For the text-containing cell, return its midpoint in (x, y) coordinate format. 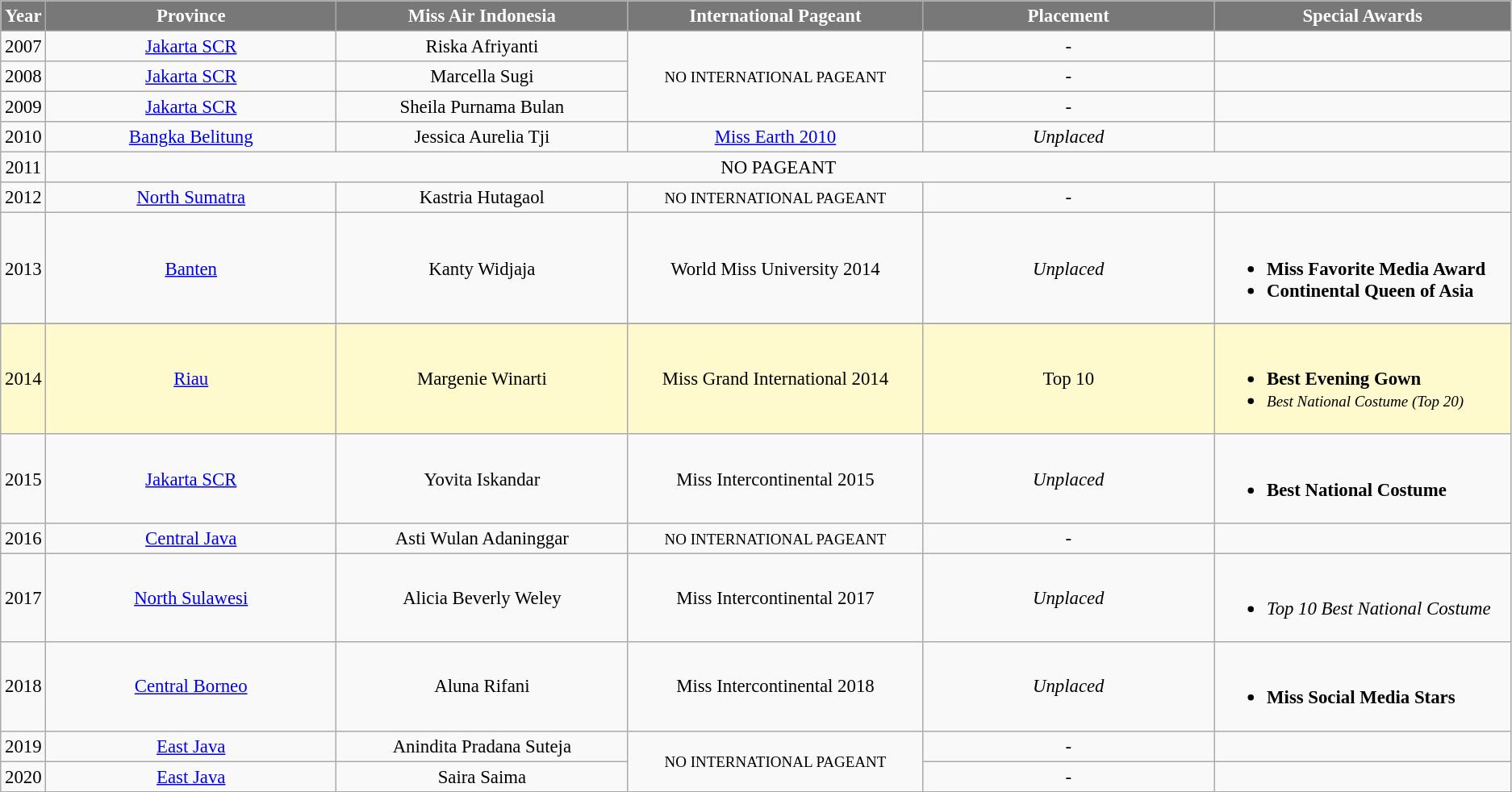
Miss Favorite Media AwardContinental Queen of Asia (1363, 268)
2014 (23, 379)
2007 (23, 47)
2009 (23, 107)
2011 (23, 168)
Miss Social Media Stars (1363, 686)
Central Borneo (191, 686)
2018 (23, 686)
Kastria Hutagaol (482, 198)
Central Java (191, 539)
2020 (23, 777)
2012 (23, 198)
Special Awards (1363, 16)
Year (23, 16)
Best National Costume (1363, 478)
North Sulawesi (191, 598)
Sheila Purnama Bulan (482, 107)
Banten (191, 268)
Alicia Beverly Weley (482, 598)
Aluna Rifani (482, 686)
World Miss University 2014 (775, 268)
Margenie Winarti (482, 379)
Placement (1068, 16)
Top 10 (1068, 379)
2015 (23, 478)
Kanty Widjaja (482, 268)
Riska Afriyanti (482, 47)
North Sumatra (191, 198)
Marcella Sugi (482, 77)
2008 (23, 77)
Saira Saima (482, 777)
Jessica Aurelia Tji (482, 137)
Miss Intercontinental 2015 (775, 478)
Miss Air Indonesia (482, 16)
NO PAGEANT (779, 168)
International Pageant (775, 16)
2019 (23, 746)
2013 (23, 268)
Anindita Pradana Suteja (482, 746)
Asti Wulan Adaninggar (482, 539)
2017 (23, 598)
Province (191, 16)
Miss Intercontinental 2017 (775, 598)
Top 10 Best National Costume (1363, 598)
Miss Earth 2010 (775, 137)
Riau (191, 379)
Best Evening GownBest National Costume (Top 20) (1363, 379)
Miss Grand International 2014 (775, 379)
Yovita Iskandar (482, 478)
Bangka Belitung (191, 137)
2010 (23, 137)
2016 (23, 539)
Miss Intercontinental 2018 (775, 686)
